Scan for the cell matching the given text and deliver its (x, y) coordinate at center. 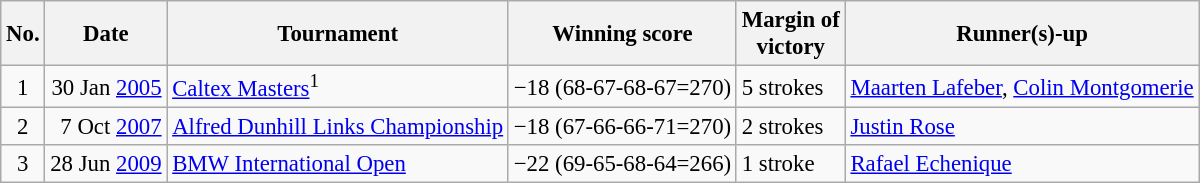
1 (23, 87)
Margin ofvictory (790, 34)
−18 (67-66-66-71=270) (622, 127)
Runner(s)-up (1022, 34)
BMW International Open (338, 164)
Alfred Dunhill Links Championship (338, 127)
Maarten Lafeber, Colin Montgomerie (1022, 87)
−18 (68-67-68-67=270) (622, 87)
Date (106, 34)
2 (23, 127)
Rafael Echenique (1022, 164)
2 strokes (790, 127)
30 Jan 2005 (106, 87)
5 strokes (790, 87)
Caltex Masters1 (338, 87)
−22 (69-65-68-64=266) (622, 164)
Justin Rose (1022, 127)
3 (23, 164)
Winning score (622, 34)
No. (23, 34)
28 Jun 2009 (106, 164)
1 stroke (790, 164)
Tournament (338, 34)
7 Oct 2007 (106, 127)
